Extract the (X, Y) coordinate from the center of the cell holding the provided text.  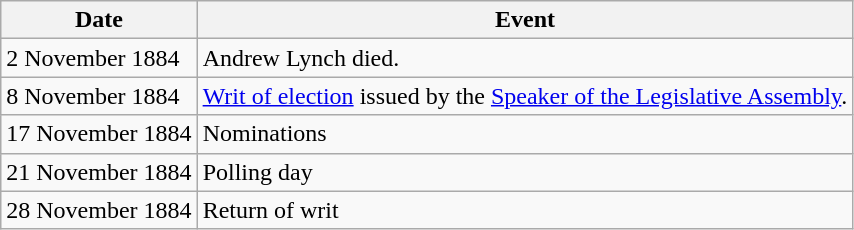
Andrew Lynch died. (525, 58)
Nominations (525, 134)
8 November 1884 (99, 96)
Polling day (525, 172)
17 November 1884 (99, 134)
2 November 1884 (99, 58)
Event (525, 20)
21 November 1884 (99, 172)
Date (99, 20)
28 November 1884 (99, 210)
Writ of election issued by the Speaker of the Legislative Assembly. (525, 96)
Return of writ (525, 210)
